Find where the given text appears and provide that cell's center as [x, y] coordinate. 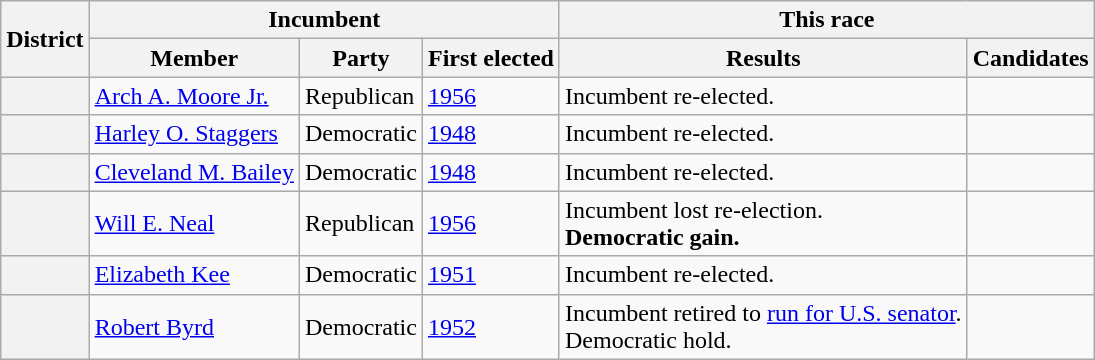
Candidates [1030, 58]
1952 [490, 326]
Results [763, 58]
Harley O. Staggers [194, 134]
Cleveland M. Bailey [194, 172]
1951 [490, 275]
District [45, 39]
Incumbent [324, 20]
Member [194, 58]
Incumbent lost re-election.Democratic gain. [763, 224]
Party [360, 58]
This race [826, 20]
Robert Byrd [194, 326]
Will E. Neal [194, 224]
Elizabeth Kee [194, 275]
Incumbent retired to run for U.S. senator.Democratic hold. [763, 326]
Arch A. Moore Jr. [194, 96]
First elected [490, 58]
